Detect which cell encompasses the target text, then output its [X, Y] center coordinate. 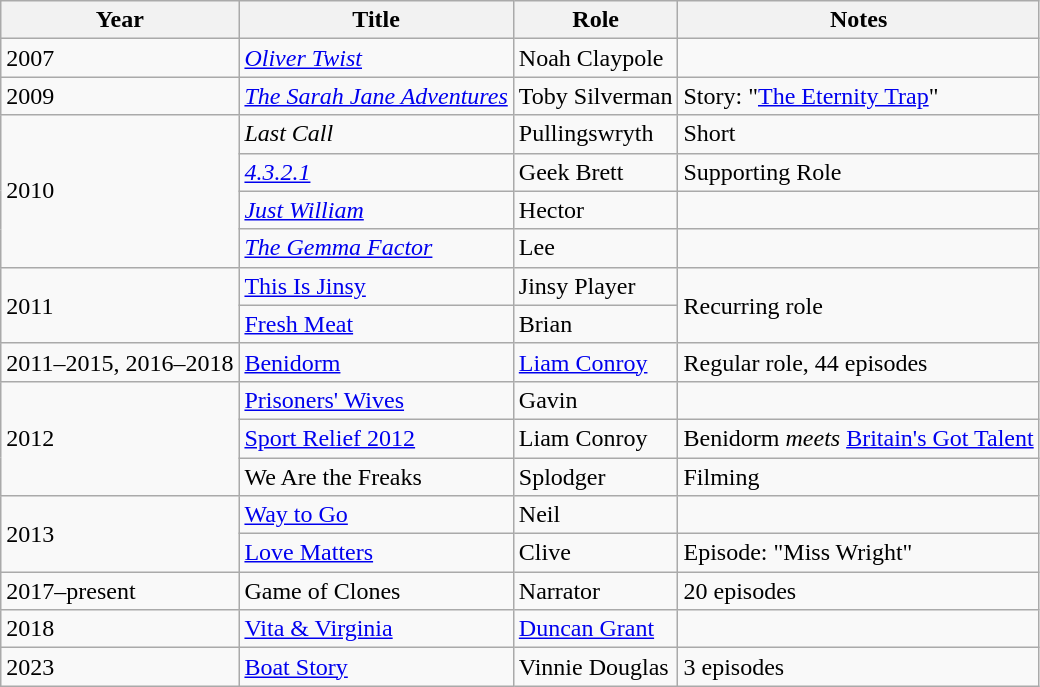
2011 [120, 305]
Oliver Twist [376, 58]
Lee [596, 248]
20 episodes [858, 591]
2017–present [120, 591]
Supporting Role [858, 172]
Geek Brett [596, 172]
Filming [858, 477]
Benidorm [376, 362]
Benidorm meets Britain's Got Talent [858, 438]
Story: "The Eternity Trap" [858, 96]
Brian [596, 324]
2013 [120, 534]
Gavin [596, 400]
Prisoners' Wives [376, 400]
Neil [596, 515]
Sport Relief 2012 [376, 438]
Year [120, 20]
Vita & Virginia [376, 629]
Boat Story [376, 667]
2018 [120, 629]
The Sarah Jane Adventures [376, 96]
Game of Clones [376, 591]
Short [858, 134]
Vinnie Douglas [596, 667]
Notes [858, 20]
Love Matters [376, 553]
Way to Go [376, 515]
Just William [376, 210]
Last Call [376, 134]
2012 [120, 438]
Title [376, 20]
2011–2015, 2016–2018 [120, 362]
2023 [120, 667]
Role [596, 20]
Pullingswryth [596, 134]
The Gemma Factor [376, 248]
Jinsy Player [596, 286]
Fresh Meat [376, 324]
Narrator [596, 591]
Episode: "Miss Wright" [858, 553]
2009 [120, 96]
This Is Jinsy [376, 286]
3 episodes [858, 667]
Regular role, 44 episodes [858, 362]
Splodger [596, 477]
Clive [596, 553]
Recurring role [858, 305]
Hector [596, 210]
Duncan Grant [596, 629]
Noah Claypole [596, 58]
2010 [120, 191]
2007 [120, 58]
We Are the Freaks [376, 477]
4.3.2.1 [376, 172]
Toby Silverman [596, 96]
